From the cell containing the given text, extract its center point as [x, y] coordinate. 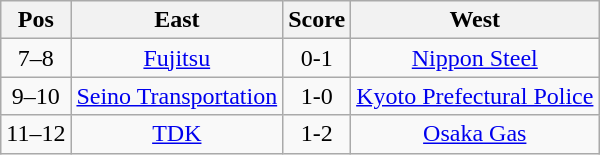
Pos [36, 20]
1-0 [317, 96]
0-1 [317, 58]
Nippon Steel [475, 58]
9–10 [36, 96]
Kyoto Prefectural Police [475, 96]
11–12 [36, 134]
7–8 [36, 58]
Score [317, 20]
East [177, 20]
Seino Transportation [177, 96]
West [475, 20]
Fujitsu [177, 58]
TDK [177, 134]
1-2 [317, 134]
Osaka Gas [475, 134]
